Provide the (x, y) coordinate of the cell's center where the given text is located.  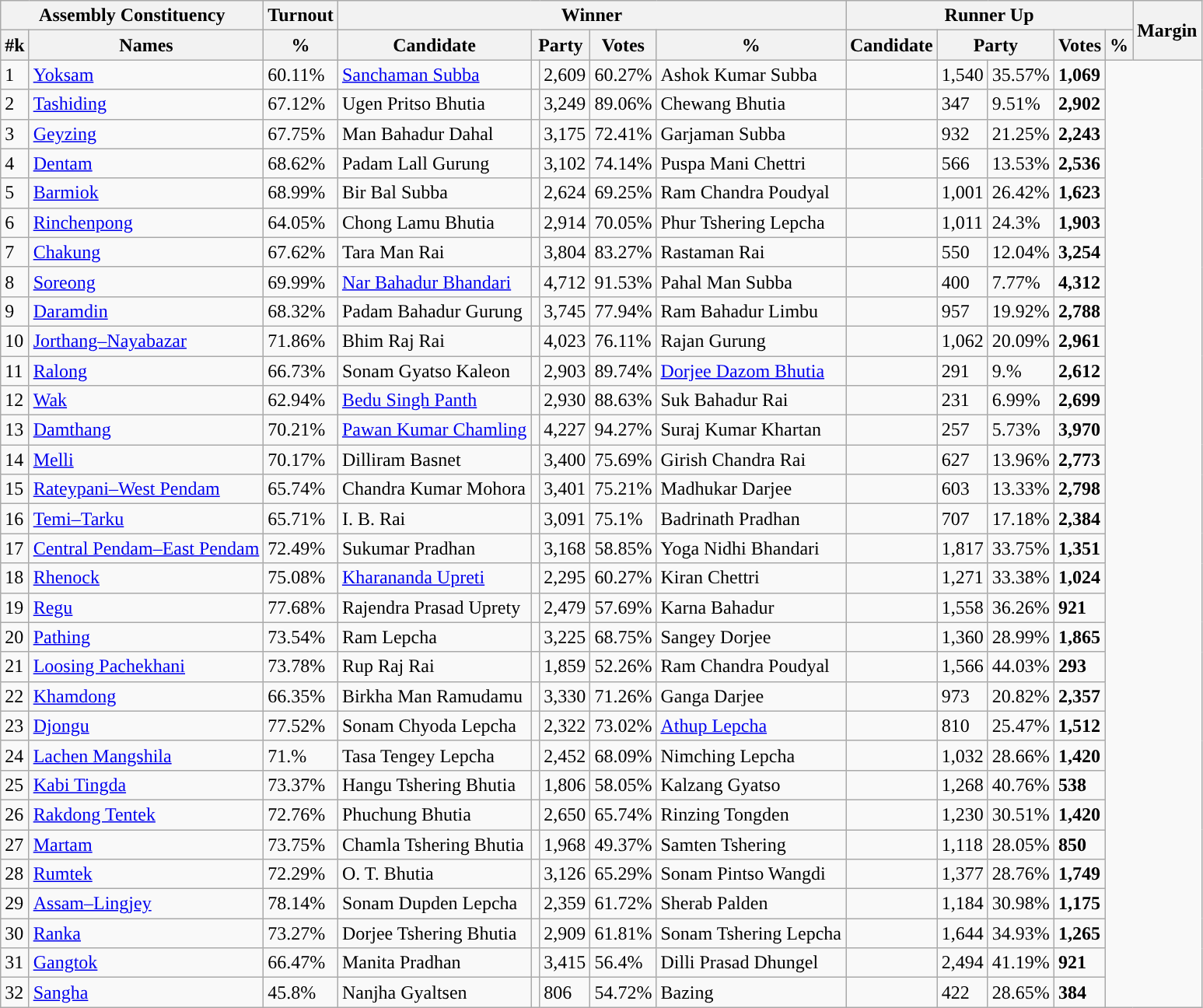
Sangha (146, 992)
Chakung (146, 252)
10 (15, 341)
3,225 (565, 637)
66.35% (301, 696)
Wak (146, 401)
71.26% (624, 696)
1 (15, 75)
2,699 (1079, 401)
Puspa Mani Chettri (751, 163)
68.32% (301, 311)
25.47% (1020, 726)
Chamla Tshering Bhutia (434, 844)
5.73% (1020, 430)
Bazing (751, 992)
Birkha Man Ramudamu (434, 696)
6.99% (1020, 401)
Dorjee Tshering Bhutia (434, 933)
35.57% (1020, 75)
21.25% (1020, 134)
1,558 (963, 607)
627 (963, 460)
2,295 (565, 578)
Madhukar Darjee (751, 489)
Assam–Lingjey (146, 904)
Ram Lepcha (434, 637)
707 (963, 519)
73.02% (624, 726)
72.29% (301, 874)
20.09% (1020, 341)
68.99% (301, 193)
1,230 (963, 814)
Ashok Kumar Subba (751, 75)
347 (963, 104)
68.09% (624, 755)
932 (963, 134)
Suk Bahadur Rai (751, 401)
76.11% (624, 341)
21 (15, 667)
1,184 (963, 904)
71.86% (301, 341)
89.74% (624, 371)
Rateypani–West Pendam (146, 489)
56.4% (624, 963)
1,749 (1079, 874)
4 (15, 163)
28.66% (1020, 755)
3,970 (1079, 430)
Tashiding (146, 104)
70.17% (301, 460)
13 (15, 430)
74.14% (624, 163)
32 (15, 992)
Chandra Kumar Mohora (434, 489)
Sonam Chyoda Lepcha (434, 726)
Tara Man Rai (434, 252)
Kalzang Gyatso (751, 785)
1,062 (963, 341)
1,865 (1079, 637)
27 (15, 844)
2,359 (565, 904)
Manita Pradhan (434, 963)
Suraj Kumar Khartan (751, 430)
9.% (1020, 371)
54.72% (624, 992)
77.94% (624, 311)
52.26% (624, 667)
Pahal Man Subba (751, 282)
73.37% (301, 785)
Khamdong (146, 696)
58.85% (624, 548)
2,479 (565, 607)
8 (15, 282)
26.42% (1020, 193)
3,091 (565, 519)
Yoksam (146, 75)
66.47% (301, 963)
2,909 (565, 933)
Dilli Prasad Dhungel (751, 963)
Garjaman Subba (751, 134)
28 (15, 874)
72.76% (301, 814)
20.82% (1020, 696)
2,902 (1079, 104)
1,271 (963, 578)
Assembly Constituency (132, 16)
#k (15, 45)
Phuchung Bhutia (434, 814)
83.27% (624, 252)
30 (15, 933)
31 (15, 963)
1,360 (963, 637)
2,357 (1079, 696)
17 (15, 548)
Hangu Tshering Bhutia (434, 785)
94.27% (624, 430)
1,118 (963, 844)
9 (15, 311)
566 (963, 163)
15 (15, 489)
Ganga Darjee (751, 696)
2,930 (565, 401)
9.51% (1020, 104)
291 (963, 371)
1,623 (1079, 193)
66.73% (301, 371)
3,804 (565, 252)
Turnout (301, 16)
28.76% (1020, 874)
3,400 (565, 460)
67.75% (301, 134)
293 (1079, 667)
Rinzing Tongden (751, 814)
57.69% (624, 607)
Ram Bahadur Limbu (751, 311)
61.72% (624, 904)
Kabi Tingda (146, 785)
75.1% (624, 519)
65.71% (301, 519)
2,243 (1079, 134)
73.54% (301, 637)
2,914 (565, 222)
72.41% (624, 134)
1,566 (963, 667)
422 (963, 992)
Barmiok (146, 193)
810 (963, 726)
Rakdong Tentek (146, 814)
603 (963, 489)
1,024 (1079, 578)
34.93% (1020, 933)
Padam Bahadur Gurung (434, 311)
41.19% (1020, 963)
Dentam (146, 163)
2,494 (963, 963)
Winner (591, 16)
Sonam Gyatso Kaleon (434, 371)
5 (15, 193)
33.38% (1020, 578)
Sherab Palden (751, 904)
1,268 (963, 785)
550 (963, 252)
1,377 (963, 874)
I. B. Rai (434, 519)
Soreong (146, 282)
69.25% (624, 193)
20 (15, 637)
Sukumar Pradhan (434, 548)
O. T. Bhutia (434, 874)
78.14% (301, 904)
72.49% (301, 548)
2,384 (1079, 519)
2,650 (565, 814)
2,536 (1079, 163)
Djongu (146, 726)
64.05% (301, 222)
77.68% (301, 607)
Pathing (146, 637)
1,351 (1079, 548)
Runner Up (989, 16)
19.92% (1020, 311)
1,644 (963, 933)
4,712 (565, 282)
22 (15, 696)
13.53% (1020, 163)
384 (1079, 992)
3,126 (565, 874)
40.76% (1020, 785)
Regu (146, 607)
2,452 (565, 755)
67.62% (301, 252)
Sonam Dupden Lepcha (434, 904)
Chong Lamu Bhutia (434, 222)
Damthang (146, 430)
850 (1079, 844)
24.3% (1020, 222)
73.27% (301, 933)
2,609 (565, 75)
2 (15, 104)
58.05% (624, 785)
Sonam Tshering Lepcha (751, 933)
2,322 (565, 726)
73.75% (301, 844)
1,011 (963, 222)
68.62% (301, 163)
Badrinath Pradhan (751, 519)
1,032 (963, 755)
70.21% (301, 430)
1,069 (1079, 75)
Martam (146, 844)
Girish Chandra Rai (751, 460)
Pawan Kumar Chamling (434, 430)
45.8% (301, 992)
3,330 (565, 696)
49.37% (624, 844)
3,401 (565, 489)
17.18% (1020, 519)
60.11% (301, 75)
18 (15, 578)
71.% (301, 755)
91.53% (624, 282)
13.33% (1020, 489)
1,968 (565, 844)
7.77% (1020, 282)
Geyzing (146, 134)
Melli (146, 460)
Rhenock (146, 578)
19 (15, 607)
2,798 (1079, 489)
Names (146, 45)
36.26% (1020, 607)
28.99% (1020, 637)
Margin (1167, 30)
61.81% (624, 933)
11 (15, 371)
28.65% (1020, 992)
44.03% (1020, 667)
3 (15, 134)
Rastaman Rai (751, 252)
24 (15, 755)
Rinchenpong (146, 222)
30.51% (1020, 814)
67.12% (301, 104)
12 (15, 401)
Nanjha Gyaltsen (434, 992)
957 (963, 311)
Yoga Nidhi Bhandari (751, 548)
Nimching Lepcha (751, 755)
Rumtek (146, 874)
26 (15, 814)
231 (963, 401)
33.75% (1020, 548)
Sanchaman Subba (434, 75)
2,612 (1079, 371)
2,961 (1079, 341)
Rajendra Prasad Uprety (434, 607)
75.69% (624, 460)
1,859 (565, 667)
Jorthang–Nayabazar (146, 341)
30.98% (1020, 904)
Daramdin (146, 311)
6 (15, 222)
29 (15, 904)
73.78% (301, 667)
3,415 (565, 963)
13.96% (1020, 460)
Bir Bal Subba (434, 193)
Karna Bahadur (751, 607)
12.04% (1020, 252)
257 (963, 430)
538 (1079, 785)
28.05% (1020, 844)
4,227 (565, 430)
1,817 (963, 548)
1,175 (1079, 904)
7 (15, 252)
4,023 (565, 341)
Rajan Gurung (751, 341)
1,903 (1079, 222)
Sangey Dorjee (751, 637)
2,903 (565, 371)
14 (15, 460)
Ugen Pritso Bhutia (434, 104)
Tasa Tengey Lepcha (434, 755)
Kharananda Upreti (434, 578)
65.29% (624, 874)
68.75% (624, 637)
69.99% (301, 282)
2,624 (565, 193)
88.63% (624, 401)
Temi–Tarku (146, 519)
Dilliram Basnet (434, 460)
Lachen Mangshila (146, 755)
Ralong (146, 371)
3,168 (565, 548)
1,265 (1079, 933)
4,312 (1079, 282)
806 (565, 992)
Kiran Chettri (751, 578)
1,806 (565, 785)
2,773 (1079, 460)
Sonam Pintso Wangdi (751, 874)
75.21% (624, 489)
Ranka (146, 933)
70.05% (624, 222)
1,512 (1079, 726)
Samten Tshering (751, 844)
1,001 (963, 193)
25 (15, 785)
400 (963, 282)
Bhim Raj Rai (434, 341)
16 (15, 519)
2,788 (1079, 311)
Bedu Singh Panth (434, 401)
Gangtok (146, 963)
Phur Tshering Lepcha (751, 222)
1,540 (963, 75)
23 (15, 726)
Padam Lall Gurung (434, 163)
3,745 (565, 311)
77.52% (301, 726)
Central Pendam–East Pendam (146, 548)
Dorjee Dazom Bhutia (751, 371)
62.94% (301, 401)
973 (963, 696)
Chewang Bhutia (751, 104)
Athup Lepcha (751, 726)
3,254 (1079, 252)
Loosing Pachekhani (146, 667)
Man Bahadur Dahal (434, 134)
Nar Bahadur Bhandari (434, 282)
89.06% (624, 104)
3,175 (565, 134)
Rup Raj Rai (434, 667)
75.08% (301, 578)
3,102 (565, 163)
3,249 (565, 104)
